Return (X, Y) of the center of cell containing provided text 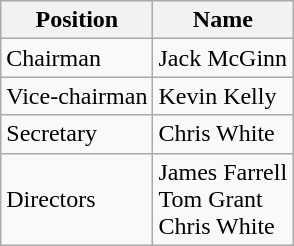
James FarrellTom GrantChris White (223, 199)
Directors (77, 199)
Chairman (77, 58)
Vice-chairman (77, 96)
Jack McGinn (223, 58)
Chris White (223, 134)
Kevin Kelly (223, 96)
Name (223, 20)
Secretary (77, 134)
Position (77, 20)
